Output the [X, Y] coordinate of the center of the cell containing the given text.  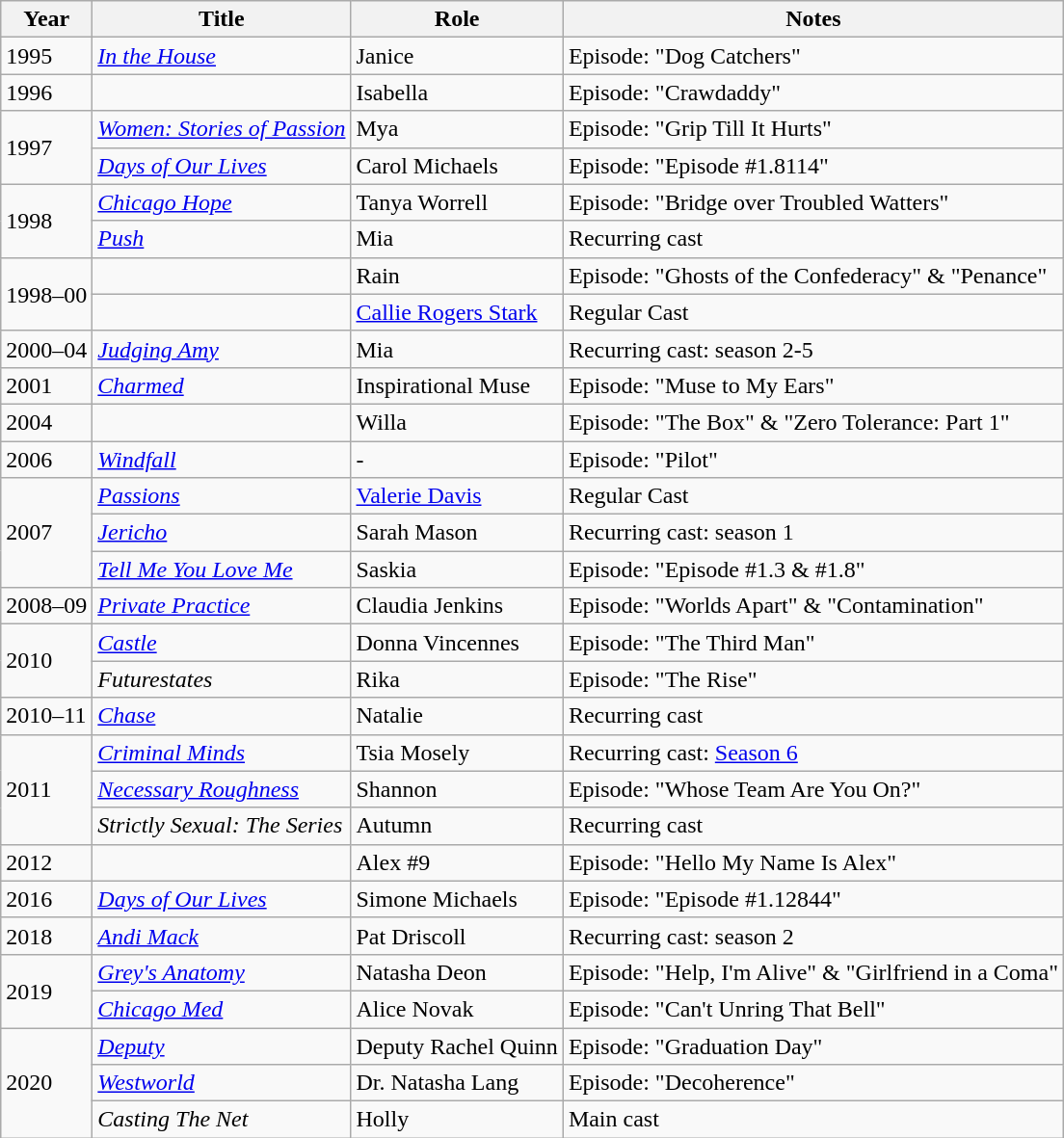
Natalie [457, 716]
Episode: "Muse to My Ears" [813, 385]
Dr. Natasha Lang [457, 1083]
2006 [46, 460]
Recurring cast: Season 6 [813, 753]
Episode: "Episode #1.12844" [813, 899]
2004 [46, 422]
Callie Rogers Stark [457, 312]
Chicago Med [222, 1009]
Recurring cast: season 1 [813, 533]
2008–09 [46, 606]
Natasha Deon [457, 972]
Episode: "Whose Team Are You On?" [813, 789]
Autumn [457, 826]
Inspirational Muse [457, 385]
Recurring cast: season 2 [813, 936]
Necessary Roughness [222, 789]
Episode: "Ghosts of the Confederacy" & "Penance" [813, 276]
Private Practice [222, 606]
Episode: "Worlds Apart" & "Contamination" [813, 606]
Main cast [813, 1120]
Jericho [222, 533]
Episode: "Episode #1.3 & #1.8" [813, 569]
Tell Me You Love Me [222, 569]
In the House [222, 56]
Episode: "Bridge over Troubled Watters" [813, 202]
1996 [46, 93]
Episode: "The Box" & "Zero Tolerance: Part 1" [813, 422]
Episode: "Pilot" [813, 460]
Episode: "Grip Till It Hurts" [813, 129]
1998–00 [46, 294]
Charmed [222, 385]
Title [222, 19]
Carol Michaels [457, 166]
2019 [46, 991]
2010 [46, 661]
2007 [46, 533]
2011 [46, 789]
Alice Novak [457, 1009]
Simone Michaels [457, 899]
1997 [46, 147]
Isabella [457, 93]
Shannon [457, 789]
2001 [46, 385]
Holly [457, 1120]
Notes [813, 19]
Willa [457, 422]
Andi Mack [222, 936]
Episode: "Hello My Name Is Alex" [813, 862]
Episode: "The Third Man" [813, 643]
Episode: "Help, I'm Alive" & "Girlfriend in a Coma" [813, 972]
Alex #9 [457, 862]
Valerie Davis [457, 496]
Episode: "Decoherence" [813, 1083]
2010–11 [46, 716]
Rain [457, 276]
Deputy [222, 1045]
Chase [222, 716]
2018 [46, 936]
Role [457, 19]
Mya [457, 129]
Rika [457, 679]
Saskia [457, 569]
Westworld [222, 1083]
Episode: "Graduation Day" [813, 1045]
Futurestates [222, 679]
Judging Amy [222, 349]
1998 [46, 221]
Tanya Worrell [457, 202]
Tsia Mosely [457, 753]
Episode: "Crawdaddy" [813, 93]
2000–04 [46, 349]
Deputy Rachel Quinn [457, 1045]
- [457, 460]
Donna Vincennes [457, 643]
2012 [46, 862]
Year [46, 19]
Push [222, 239]
Episode: "The Rise" [813, 679]
2016 [46, 899]
Janice [457, 56]
Criminal Minds [222, 753]
Episode: "Dog Catchers" [813, 56]
2020 [46, 1082]
Strictly Sexual: The Series [222, 826]
Claudia Jenkins [457, 606]
Grey's Anatomy [222, 972]
Recurring cast: season 2-5 [813, 349]
Casting The Net [222, 1120]
Passions [222, 496]
Pat Driscoll [457, 936]
Episode: "Episode #1.8114" [813, 166]
Windfall [222, 460]
Episode: "Can't Unring That Bell" [813, 1009]
Sarah Mason [457, 533]
Castle [222, 643]
Women: Stories of Passion [222, 129]
Chicago Hope [222, 202]
1995 [46, 56]
